Find where the given text appears and provide that cell's center as [x, y] coordinate. 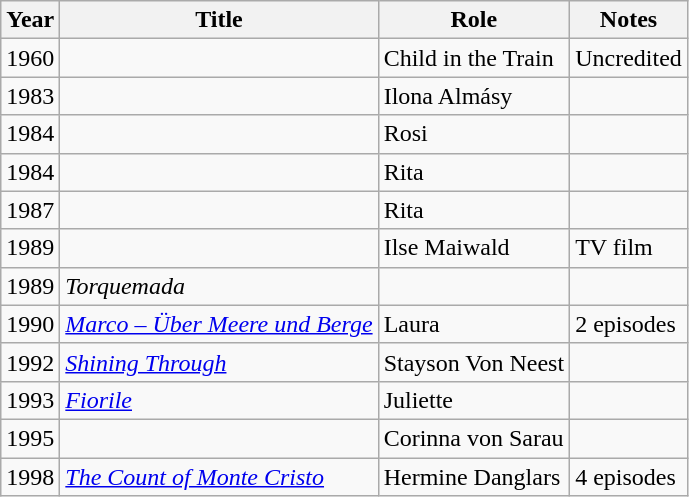
Child in the Train [474, 58]
Ilona Almásy [474, 96]
TV film [629, 248]
1987 [30, 210]
1993 [30, 400]
Marco – Über Meere und Berge [219, 324]
1983 [30, 96]
Rosi [474, 134]
Year [30, 20]
1992 [30, 362]
1960 [30, 58]
Notes [629, 20]
Juliette [474, 400]
Ilse Maiwald [474, 248]
1998 [30, 477]
Fiorile [219, 400]
4 episodes [629, 477]
Torquemada [219, 286]
Role [474, 20]
2 episodes [629, 324]
Uncredited [629, 58]
Title [219, 20]
1995 [30, 438]
1990 [30, 324]
Corinna von Sarau [474, 438]
Hermine Danglars [474, 477]
The Count of Monte Cristo [219, 477]
Shining Through [219, 362]
Laura [474, 324]
Stayson Von Neest [474, 362]
